Return the (X, Y) coordinate for the center point of the cell that contains the specified text.  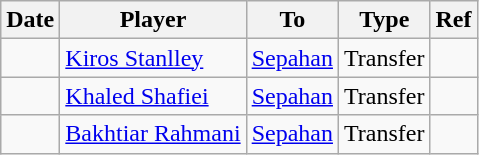
Type (385, 20)
Kiros Stanlley (153, 58)
To (292, 20)
Bakhtiar Rahmani (153, 134)
Date (30, 20)
Player (153, 20)
Khaled Shafiei (153, 96)
Ref (454, 20)
